From the cell containing the given text, extract its center point as (x, y) coordinate. 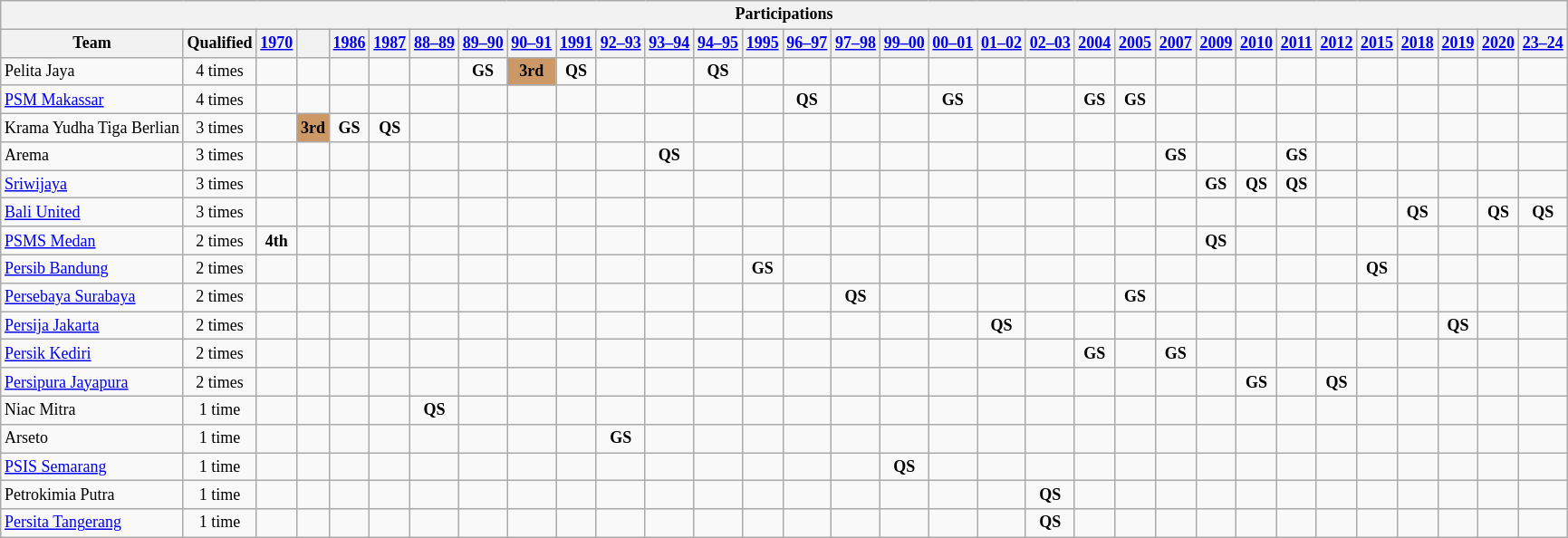
2015 (1377, 43)
01–02 (1002, 43)
02–03 (1050, 43)
Persita Tangerang (92, 524)
94–95 (718, 43)
99–00 (904, 43)
Petrokimia Putra (92, 495)
Bali United (92, 212)
2004 (1094, 43)
Persebaya Surabaya (92, 297)
2010 (1257, 43)
Persik Kediri (92, 353)
Arseto (92, 438)
92–93 (620, 43)
90–91 (532, 43)
89–90 (483, 43)
PSMS Medan (92, 241)
1986 (350, 43)
Qualified (219, 43)
96–97 (807, 43)
88–89 (435, 43)
Niac Mitra (92, 409)
1995 (763, 43)
1987 (390, 43)
2018 (1417, 43)
Sriwijaya (92, 185)
2005 (1136, 43)
4th (277, 241)
00–01 (953, 43)
Pelita Jaya (92, 71)
Arema (92, 156)
Persib Bandung (92, 268)
2009 (1216, 43)
97–98 (856, 43)
1991 (576, 43)
Persija Jakarta (92, 326)
2011 (1296, 43)
Persipura Jayapura (92, 382)
2007 (1176, 43)
PSM Makassar (92, 100)
Participations (784, 14)
1970 (277, 43)
93–94 (669, 43)
Team (92, 43)
PSIS Semarang (92, 467)
2019 (1458, 43)
2012 (1337, 43)
23–24 (1543, 43)
Krama Yudha Tiga Berlian (92, 127)
2020 (1498, 43)
